Search for the cell housing the specified text and yield its (x, y) center coordinate. 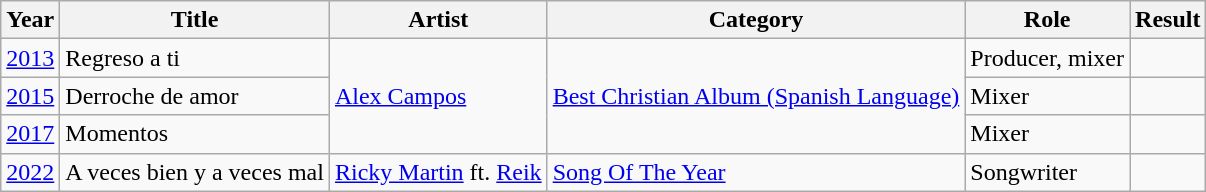
Momentos (195, 134)
Songwriter (1048, 172)
Ricky Martin ft. Reik (438, 172)
Best Christian Album (Spanish Language) (756, 96)
Derroche de amor (195, 96)
Role (1048, 20)
Producer, mixer (1048, 58)
Alex Campos (438, 96)
Artist (438, 20)
2015 (30, 96)
2013 (30, 58)
Result (1168, 20)
Regreso a ti (195, 58)
Title (195, 20)
Year (30, 20)
Song Of The Year (756, 172)
A veces bien y a veces mal (195, 172)
2022 (30, 172)
Category (756, 20)
2017 (30, 134)
